Locate the cell with the specified text and output its [X, Y] center coordinate. 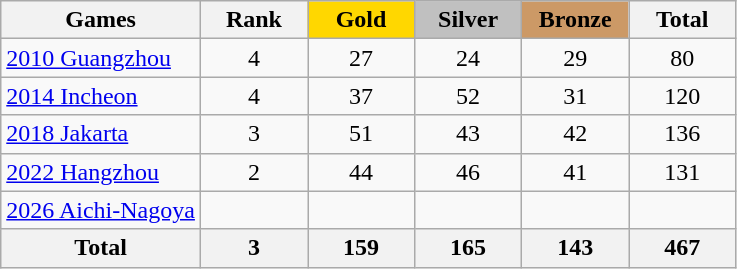
2010 Guangzhou [101, 58]
159 [362, 248]
Rank [254, 20]
24 [468, 58]
31 [576, 96]
136 [682, 134]
165 [468, 248]
51 [362, 134]
2026 Aichi-Nagoya [101, 210]
Gold [362, 20]
42 [576, 134]
2 [254, 172]
2018 Jakarta [101, 134]
80 [682, 58]
120 [682, 96]
2022 Hangzhou [101, 172]
2014 Incheon [101, 96]
Games [101, 20]
143 [576, 248]
44 [362, 172]
41 [576, 172]
46 [468, 172]
27 [362, 58]
467 [682, 248]
Bronze [576, 20]
29 [576, 58]
43 [468, 134]
Silver [468, 20]
131 [682, 172]
37 [362, 96]
52 [468, 96]
